Find where the given text appears and provide that cell's center as [x, y] coordinate. 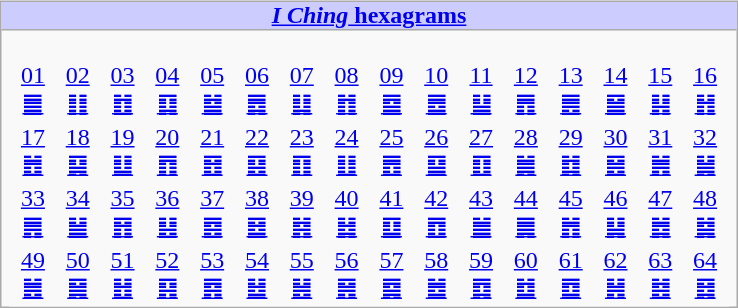
62 ䷽ [616, 274]
02 ䷁ [78, 89]
29 ䷜ [571, 151]
44 ䷫ [526, 213]
03 ䷂ [123, 89]
45 ䷬ [571, 213]
11 ䷊ [481, 89]
58 ䷹ [436, 274]
33 ䷠ [33, 213]
08 ䷇ [347, 89]
46 ䷭ [616, 213]
10 ䷉ [436, 89]
27 ䷚ [481, 151]
37 ䷤ [212, 213]
56 ䷷ [347, 274]
59 ䷺ [481, 274]
31 ䷞ [660, 151]
26 ䷙ [436, 151]
55 ䷶ [302, 274]
64 ䷿ [705, 274]
42 ䷩ [436, 213]
51 ䷲ [123, 274]
53 ䷴ [212, 274]
04 ䷃ [167, 89]
22 ䷕ [257, 151]
12 ䷋ [526, 89]
60 ䷻ [526, 274]
61 ䷼ [571, 274]
57 ䷸ [391, 274]
41 ䷨ [391, 213]
36 ䷣ [167, 213]
09 ䷈ [391, 89]
34 ䷡ [78, 213]
20 ䷓ [167, 151]
21 ䷔ [212, 151]
54 ䷵ [257, 274]
39 ䷦ [302, 213]
24 ䷗ [347, 151]
25 ䷘ [391, 151]
28 ䷛ [526, 151]
16 ䷏ [705, 89]
52 ䷳ [167, 274]
38 ䷥ [257, 213]
35 ䷢ [123, 213]
18 ䷑ [78, 151]
47 ䷮ [660, 213]
30 ䷝ [616, 151]
01 ䷀ [33, 89]
43 ䷪ [481, 213]
19 ䷒ [123, 151]
05 ䷄ [212, 89]
49 ䷰ [33, 274]
50 ䷱ [78, 274]
23 ䷖ [302, 151]
14 ䷍ [616, 89]
32 ䷟ [705, 151]
48 ䷯ [705, 213]
I Ching hexagrams [370, 16]
07 ䷆ [302, 89]
13 ䷌ [571, 89]
63 ䷾ [660, 274]
17 ䷐ [33, 151]
06 ䷅ [257, 89]
40 ䷧ [347, 213]
15 ䷎ [660, 89]
